Locate the cell with the specified text and output its (X, Y) center coordinate. 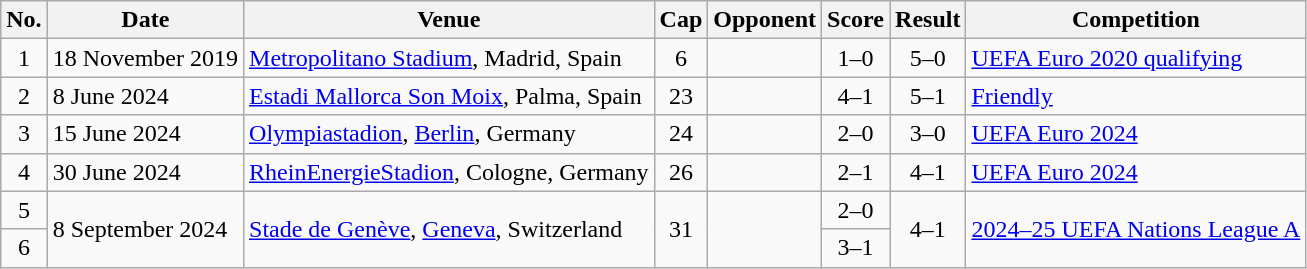
Friendly (1136, 96)
Date (145, 20)
1 (24, 58)
18 November 2019 (145, 58)
Stade de Genève, Geneva, Switzerland (450, 229)
2024–25 UEFA Nations League A (1136, 229)
5 (24, 210)
Olympiastadion, Berlin, Germany (450, 134)
No. (24, 20)
24 (681, 134)
Competition (1136, 20)
3 (24, 134)
Cap (681, 20)
Venue (450, 20)
Score (856, 20)
31 (681, 229)
26 (681, 172)
UEFA Euro 2020 qualifying (1136, 58)
15 June 2024 (145, 134)
2–1 (856, 172)
Opponent (765, 20)
Metropolitano Stadium, Madrid, Spain (450, 58)
5–1 (928, 96)
5–0 (928, 58)
8 September 2024 (145, 229)
3–0 (928, 134)
RheinEnergieStadion, Cologne, Germany (450, 172)
Estadi Mallorca Son Moix, Palma, Spain (450, 96)
Result (928, 20)
8 June 2024 (145, 96)
3–1 (856, 248)
1–0 (856, 58)
2 (24, 96)
4 (24, 172)
23 (681, 96)
30 June 2024 (145, 172)
